Return (x, y) of the center of cell containing provided text 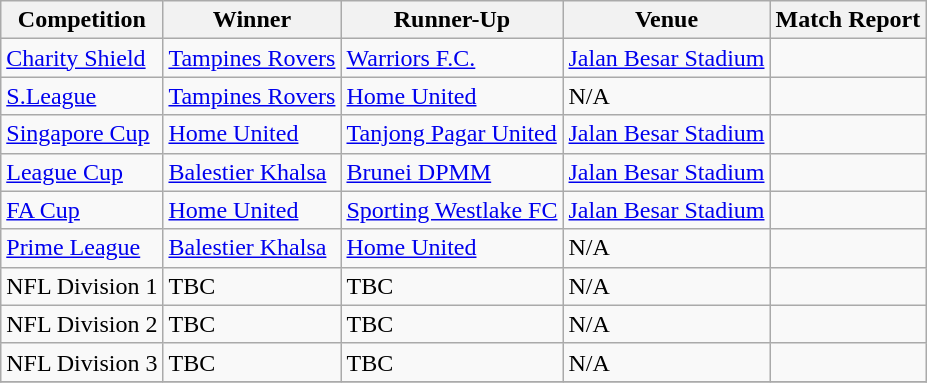
Venue (666, 20)
Tanjong Pagar United (452, 134)
Charity Shield (82, 58)
League Cup (82, 172)
Sporting Westlake FC (452, 210)
Competition (82, 20)
NFL Division 2 (82, 324)
Runner-Up (452, 20)
Winner (252, 20)
Prime League (82, 248)
Warriors F.C. (452, 58)
FA Cup (82, 210)
S.League (82, 96)
Singapore Cup (82, 134)
Brunei DPMM (452, 172)
NFL Division 1 (82, 286)
NFL Division 3 (82, 362)
Match Report (848, 20)
